Detect which cell encompasses the target text, then output its (X, Y) center coordinate. 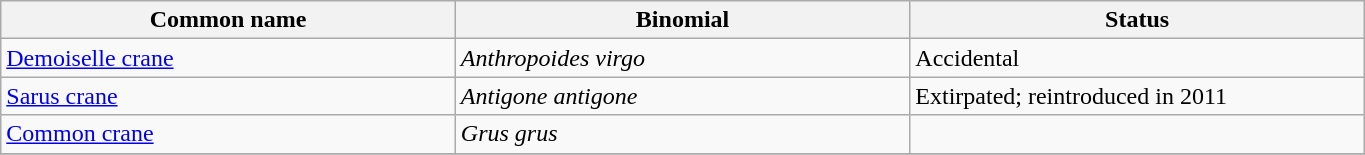
Status (1138, 20)
Common name (228, 20)
Binomial (682, 20)
Common crane (228, 134)
Grus grus (682, 134)
Sarus crane (228, 96)
Anthropoides virgo (682, 58)
Extirpated; reintroduced in 2011 (1138, 96)
Antigone antigone (682, 96)
Accidental (1138, 58)
Demoiselle crane (228, 58)
